Locate the cell with the specified text and output its (X, Y) center coordinate. 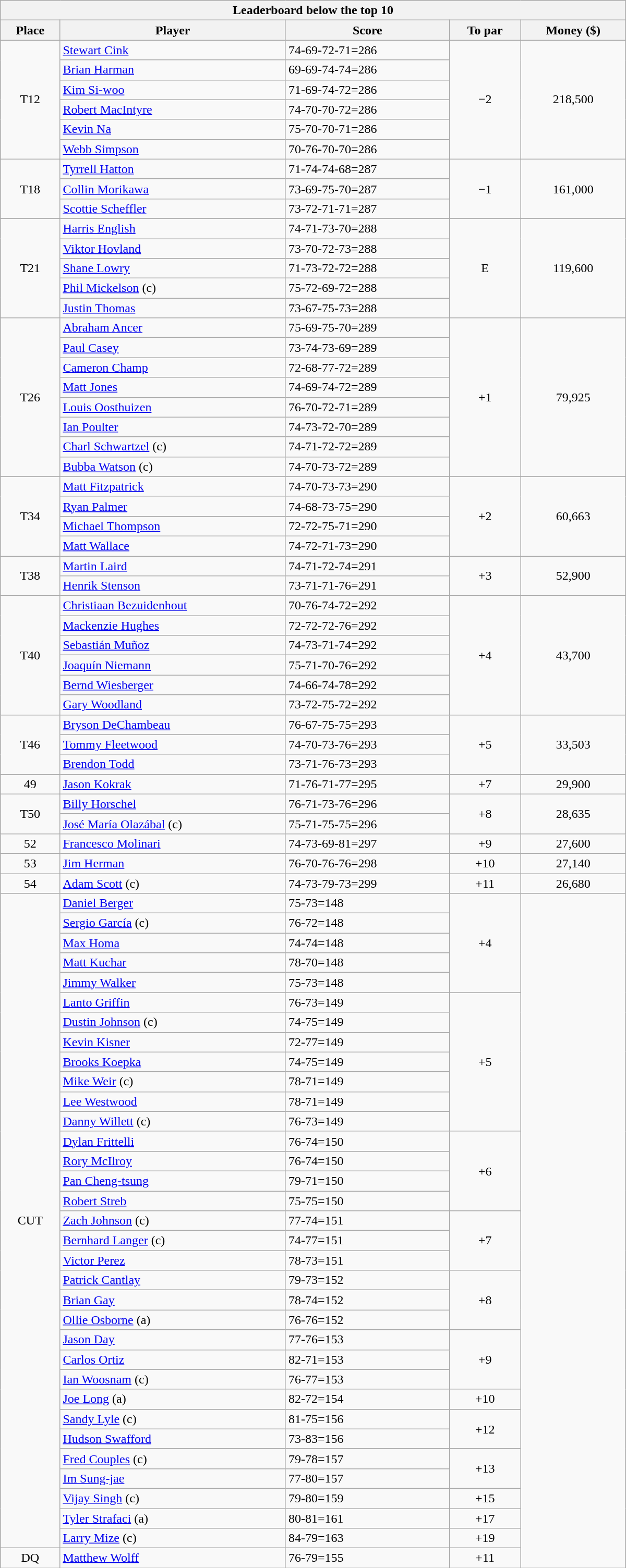
Mike Weir (c) (173, 1082)
81-75=156 (367, 1419)
29,900 (573, 784)
Martin Laird (173, 566)
Danny Willett (c) (173, 1121)
Joe Long (a) (173, 1399)
75-75=150 (367, 1200)
To par (485, 30)
82-72=154 (367, 1399)
+13 (485, 1468)
T38 (30, 575)
69-69-74-74=286 (367, 70)
Francesco Molinari (173, 843)
73-74-73-69=289 (367, 348)
76-67-75-75=293 (367, 725)
T40 (30, 655)
Jimmy Walker (173, 983)
+19 (485, 1538)
78-74=152 (367, 1300)
72-77=149 (367, 1042)
75-71-75-75=296 (367, 824)
Henrik Stenson (173, 586)
Paul Casey (173, 348)
Michael Thompson (173, 526)
Sebastián Muñoz (173, 645)
74-74=148 (367, 943)
71-74-74-68=287 (367, 169)
Scottie Scheffler (173, 209)
73-71-71-76=291 (367, 586)
Jim Herman (173, 863)
73-69-75-70=287 (367, 189)
CUT (30, 1221)
Ian Poulter (173, 427)
82-71=153 (367, 1359)
+15 (485, 1498)
74-68-73-75=290 (367, 506)
Stewart Cink (173, 50)
Max Homa (173, 943)
76-70-76-76=298 (367, 863)
Place (30, 30)
Brooks Koepka (173, 1062)
+12 (485, 1429)
Carlos Ortiz (173, 1359)
74-77=151 (367, 1241)
Dylan Frittelli (173, 1141)
Bernd Wiesberger (173, 685)
74-72-71-73=290 (367, 546)
77-76=153 (367, 1340)
Abraham Ancer (173, 328)
73-67-75-73=288 (367, 308)
76-70-72-71=289 (367, 407)
Jason Day (173, 1340)
Billy Horschel (173, 804)
49 (30, 784)
Harris English (173, 228)
Dustin Johnson (c) (173, 1022)
Ryan Palmer (173, 506)
Leaderboard below the top 10 (313, 10)
Shane Lowry (173, 268)
T12 (30, 100)
Kevin Na (173, 129)
Player (173, 30)
77-80=157 (367, 1478)
Larry Mize (c) (173, 1538)
74-70-73-73=290 (367, 486)
78-70=148 (367, 963)
Score (367, 30)
Robert Streb (173, 1200)
218,500 (573, 100)
Daniel Berger (173, 903)
27,140 (573, 863)
T50 (30, 814)
Pan Cheng-tsung (173, 1181)
78-73=151 (367, 1260)
Viktor Hovland (173, 249)
Kevin Kisner (173, 1042)
−2 (485, 100)
54 (30, 884)
José María Olazábal (c) (173, 824)
Lanto Griffin (173, 1002)
74-73-79-73=299 (367, 884)
Victor Perez (173, 1260)
Brian Gay (173, 1300)
Christiaan Bezuidenhout (173, 606)
53 (30, 863)
72-72-72-76=292 (367, 626)
Matt Wallace (173, 546)
E (485, 268)
Bubba Watson (c) (173, 467)
79-78=157 (367, 1459)
Joaquín Niemann (173, 665)
74-66-74-78=292 (367, 685)
Bryson DeChambeau (173, 725)
70-76-74-72=292 (367, 606)
73-71-76-73=293 (367, 764)
Webb Simpson (173, 149)
+3 (485, 575)
72-72-75-71=290 (367, 526)
74-71-72-74=291 (367, 566)
T34 (30, 516)
Matt Fitzpatrick (173, 486)
74-73-69-81=297 (367, 843)
Sandy Lyle (c) (173, 1419)
Vijay Singh (c) (173, 1498)
Ollie Osborne (a) (173, 1320)
71-76-71-77=295 (367, 784)
71-69-74-72=286 (367, 90)
+1 (485, 397)
Tyler Strafaci (a) (173, 1518)
71-73-72-72=288 (367, 268)
28,635 (573, 814)
Kim Si-woo (173, 90)
Brian Harman (173, 70)
52,900 (573, 575)
Money ($) (573, 30)
DQ (30, 1558)
80-81=161 (367, 1518)
Tommy Fleetwood (173, 744)
161,000 (573, 189)
60,663 (573, 516)
76-71-73-76=296 (367, 804)
Adam Scott (c) (173, 884)
Cameron Champ (173, 367)
75-70-70-71=286 (367, 129)
74-70-70-72=286 (367, 109)
74-73-71-74=292 (367, 645)
T18 (30, 189)
72-68-77-72=289 (367, 367)
+2 (485, 516)
Gary Woodland (173, 705)
74-70-73-72=289 (367, 467)
Matt Jones (173, 387)
74-69-74-72=289 (367, 387)
Brendon Todd (173, 764)
76-72=148 (367, 923)
Sergio García (c) (173, 923)
T46 (30, 744)
Fred Couples (c) (173, 1459)
Ian Woosnam (c) (173, 1379)
73-72-71-71=287 (367, 209)
74-73-72-70=289 (367, 427)
−1 (485, 189)
75-72-69-72=288 (367, 288)
76-79=155 (367, 1558)
74-71-73-70=288 (367, 228)
+17 (485, 1518)
Im Sung-jae (173, 1478)
70-76-70-70=286 (367, 149)
Bernhard Langer (c) (173, 1241)
73-83=156 (367, 1439)
Matthew Wolff (173, 1558)
Justin Thomas (173, 308)
76-77=153 (367, 1379)
Charl Schwartzel (c) (173, 447)
T21 (30, 268)
Tyrrell Hatton (173, 169)
33,503 (573, 744)
75-69-75-70=289 (367, 328)
79-73=152 (367, 1280)
79-80=159 (367, 1498)
Zach Johnson (c) (173, 1221)
84-79=163 (367, 1538)
T26 (30, 397)
+6 (485, 1171)
119,600 (573, 268)
Louis Oosthuizen (173, 407)
Matt Kuchar (173, 963)
74-71-72-72=289 (367, 447)
Patrick Cantlay (173, 1280)
43,700 (573, 655)
27,600 (573, 843)
79-71=150 (367, 1181)
Hudson Swafford (173, 1439)
79,925 (573, 397)
73-70-72-73=288 (367, 249)
Phil Mickelson (c) (173, 288)
Jason Kokrak (173, 784)
Rory McIlroy (173, 1161)
Lee Westwood (173, 1101)
52 (30, 843)
Mackenzie Hughes (173, 626)
76-76=152 (367, 1320)
73-72-75-72=292 (367, 705)
Collin Morikawa (173, 189)
77-74=151 (367, 1221)
Robert MacIntyre (173, 109)
26,680 (573, 884)
74-70-73-76=293 (367, 744)
74-69-72-71=286 (367, 50)
75-71-70-76=292 (367, 665)
